Scan for the cell matching the given text and deliver its [X, Y] coordinate at center. 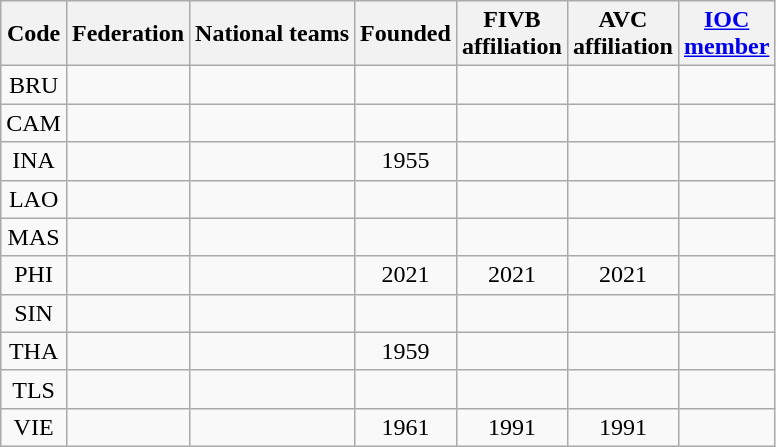
BRU [34, 85]
Code [34, 34]
MAS [34, 237]
INA [34, 161]
TLS [34, 389]
SIN [34, 313]
National teams [272, 34]
CAM [34, 123]
PHI [34, 275]
LAO [34, 199]
IOCmember [726, 34]
FIVBaffiliation [512, 34]
1959 [406, 351]
VIE [34, 427]
THA [34, 351]
Founded [406, 34]
AVCaffiliation [622, 34]
1955 [406, 161]
1961 [406, 427]
Federation [128, 34]
